Search for the cell housing the specified text and yield its [X, Y] center coordinate. 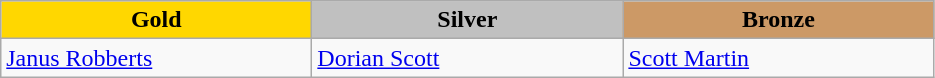
Gold [156, 20]
Janus Robberts [156, 58]
Silver [468, 20]
Scott Martin [778, 58]
Bronze [778, 20]
Dorian Scott [468, 58]
